Provide the [X, Y] coordinate of the cell's center where the given text is located.  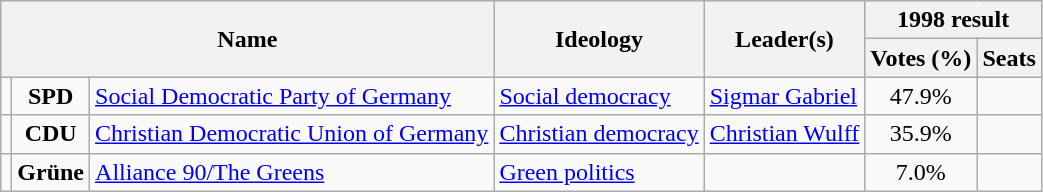
Ideology [599, 39]
Social democracy [599, 96]
Leader(s) [784, 39]
35.9% [921, 134]
Name [248, 39]
SPD [51, 96]
7.0% [921, 172]
CDU [51, 134]
47.9% [921, 96]
Votes (%) [921, 58]
Grüne [51, 172]
Christian democracy [599, 134]
1998 result [954, 20]
Christian Democratic Union of Germany [292, 134]
Seats [1009, 58]
Social Democratic Party of Germany [292, 96]
Green politics [599, 172]
Sigmar Gabriel [784, 96]
Christian Wulff [784, 134]
Alliance 90/The Greens [292, 172]
